Identify which cell holds the provided text, then report its (x, y) central coordinate. 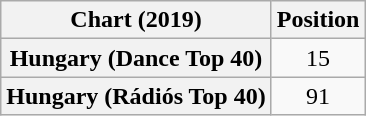
Hungary (Rádiós Top 40) (136, 96)
Hungary (Dance Top 40) (136, 58)
Chart (2019) (136, 20)
Position (318, 20)
91 (318, 96)
15 (318, 58)
